Search for the cell housing the specified text and yield its [x, y] center coordinate. 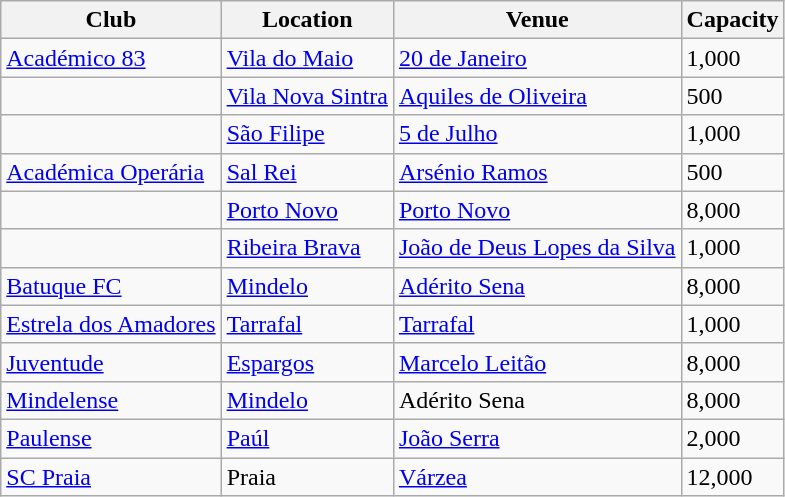
Praia [307, 477]
2,000 [732, 438]
Juventude [111, 362]
Académica Operária [111, 172]
Marcelo Leitão [537, 362]
João Serra [537, 438]
Sal Rei [307, 172]
Venue [537, 20]
Estrela dos Amadores [111, 324]
Capacity [732, 20]
Espargos [307, 362]
SC Praia [111, 477]
5 de Julho [537, 134]
20 de Janeiro [537, 58]
Vila Nova Sintra [307, 96]
São Filipe [307, 134]
Ribeira Brava [307, 248]
Batuque FC [111, 286]
Location [307, 20]
Várzea [537, 477]
Arsénio Ramos [537, 172]
Club [111, 20]
Aquiles de Oliveira [537, 96]
João de Deus Lopes da Silva [537, 248]
12,000 [732, 477]
Mindelense [111, 400]
Vila do Maio [307, 58]
Académico 83 [111, 58]
Paúl [307, 438]
Paulense [111, 438]
